For the text-containing cell, return its midpoint in (x, y) coordinate format. 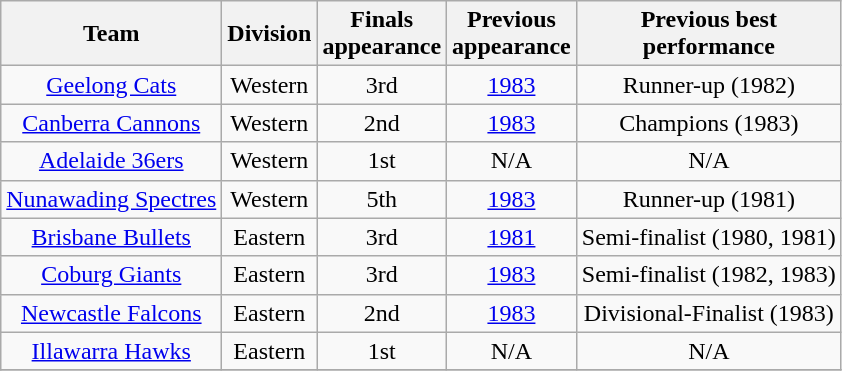
Semi-finalist (1980, 1981) (708, 237)
Nunawading Spectres (112, 199)
Division (270, 34)
Team (112, 34)
Semi-finalist (1982, 1983) (708, 275)
Adelaide 36ers (112, 161)
Canberra Cannons (112, 123)
Previousappearance (512, 34)
Coburg Giants (112, 275)
Geelong Cats (112, 85)
Newcastle Falcons (112, 313)
Champions (1983) (708, 123)
Brisbane Bullets (112, 237)
Previous bestperformance (708, 34)
1981 (512, 237)
Divisional-Finalist (1983) (708, 313)
Runner-up (1982) (708, 85)
Finalsappearance (382, 34)
5th (382, 199)
Runner-up (1981) (708, 199)
Illawarra Hawks (112, 351)
